From the cell containing the given text, extract its center point as [x, y] coordinate. 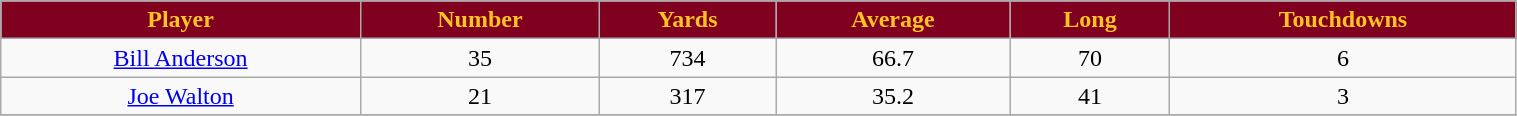
35 [480, 58]
Bill Anderson [181, 58]
6 [1343, 58]
Average [893, 20]
734 [687, 58]
66.7 [893, 58]
Joe Walton [181, 96]
3 [1343, 96]
Long [1090, 20]
Yards [687, 20]
41 [1090, 96]
Number [480, 20]
35.2 [893, 96]
21 [480, 96]
70 [1090, 58]
Touchdowns [1343, 20]
Player [181, 20]
317 [687, 96]
